From the cell containing the given text, extract its center point as [x, y] coordinate. 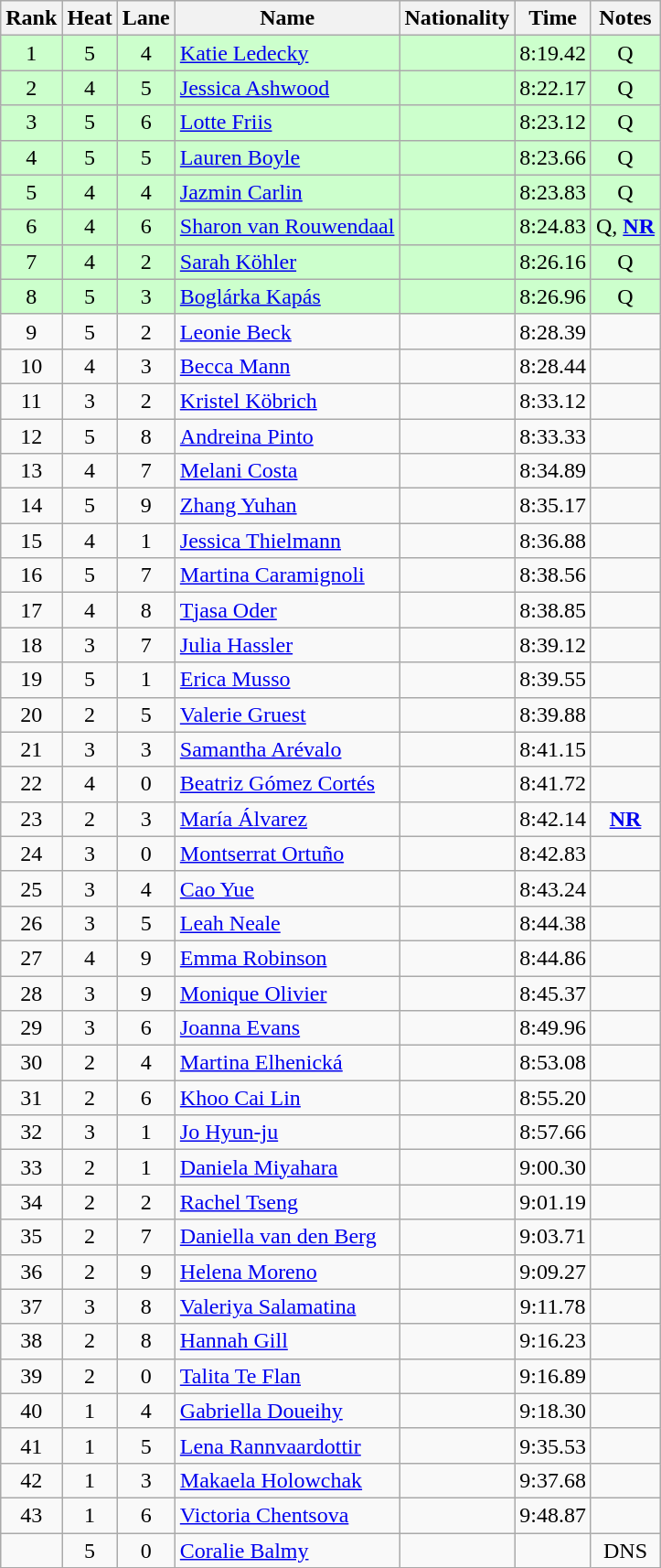
20 [31, 714]
8:57.66 [553, 1133]
32 [31, 1133]
Sarah Köhler [287, 262]
8:45.37 [553, 993]
Boglárka Kapás [287, 296]
Katie Ledecky [287, 53]
9:00.30 [553, 1167]
8:33.33 [553, 436]
Martina Elhenická [287, 1063]
NR [625, 819]
DNS [625, 1551]
9:09.27 [553, 1272]
8:36.88 [553, 541]
Helena Moreno [287, 1272]
8:26.16 [553, 262]
Lane [146, 18]
35 [31, 1237]
27 [31, 958]
30 [31, 1063]
8:24.83 [553, 227]
Khoo Cai Lin [287, 1098]
Valerie Gruest [287, 714]
9:16.89 [553, 1376]
Daniela Miyahara [287, 1167]
Jessica Ashwood [287, 88]
18 [31, 645]
8:44.38 [553, 923]
8:42.14 [553, 819]
29 [31, 1028]
Name [287, 18]
9:35.53 [553, 1445]
8:38.85 [553, 610]
8:55.20 [553, 1098]
Erica Musso [287, 680]
Lauren Boyle [287, 157]
16 [31, 575]
Tjasa Oder [287, 610]
Jazmin Carlin [287, 192]
43 [31, 1515]
21 [31, 749]
13 [31, 471]
Rachel Tseng [287, 1202]
8:23.66 [553, 157]
8:42.83 [553, 854]
Hannah Gill [287, 1341]
Jo Hyun-ju [287, 1133]
9:18.30 [553, 1411]
María Álvarez [287, 819]
8:28.39 [553, 331]
Rank [31, 18]
Martina Caramignoli [287, 575]
Leah Neale [287, 923]
12 [31, 436]
8:41.15 [553, 749]
Talita Te Flan [287, 1376]
Becca Mann [287, 366]
Q, NR [625, 227]
Beatriz Gómez Cortés [287, 784]
Coralie Balmy [287, 1551]
Heat [90, 18]
9:37.68 [553, 1480]
19 [31, 680]
8:26.96 [553, 296]
8:19.42 [553, 53]
Gabriella Doueihy [287, 1411]
Joanna Evans [287, 1028]
10 [31, 366]
39 [31, 1376]
Sharon van Rouwendaal [287, 227]
25 [31, 888]
8:39.12 [553, 645]
Melani Costa [287, 471]
8:34.89 [553, 471]
31 [31, 1098]
Zhang Yuhan [287, 506]
8:35.17 [553, 506]
24 [31, 854]
37 [31, 1306]
Victoria Chentsova [287, 1515]
9:16.23 [553, 1341]
Kristel Köbrich [287, 401]
Jessica Thielmann [287, 541]
Andreina Pinto [287, 436]
8:23.83 [553, 192]
Lena Rannvaardottir [287, 1445]
Time [553, 18]
40 [31, 1411]
8:38.56 [553, 575]
8:22.17 [553, 88]
8:39.88 [553, 714]
Samantha Arévalo [287, 749]
Emma Robinson [287, 958]
14 [31, 506]
33 [31, 1167]
Valeriya Salamatina [287, 1306]
Daniella van den Berg [287, 1237]
8:33.12 [553, 401]
Leonie Beck [287, 331]
15 [31, 541]
8:23.12 [553, 123]
9:11.78 [553, 1306]
8:53.08 [553, 1063]
Montserrat Ortuño [287, 854]
41 [31, 1445]
22 [31, 784]
9:48.87 [553, 1515]
8:41.72 [553, 784]
Makaela Holowchak [287, 1480]
17 [31, 610]
9:01.19 [553, 1202]
Notes [625, 18]
26 [31, 923]
8:44.86 [553, 958]
Cao Yue [287, 888]
42 [31, 1480]
23 [31, 819]
34 [31, 1202]
8:39.55 [553, 680]
Monique Olivier [287, 993]
9:03.71 [553, 1237]
28 [31, 993]
Julia Hassler [287, 645]
Nationality [457, 18]
11 [31, 401]
8:49.96 [553, 1028]
8:43.24 [553, 888]
38 [31, 1341]
Lotte Friis [287, 123]
8:28.44 [553, 366]
36 [31, 1272]
